Scan for the cell matching the given text and deliver its [x, y] coordinate at center. 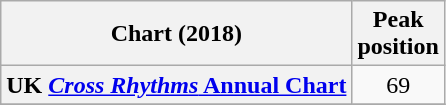
Chart (2018) [176, 34]
Peakposition [398, 34]
69 [398, 85]
UK Cross Rhythms Annual Chart [176, 85]
